Locate the cell with the specified text and output its [X, Y] center coordinate. 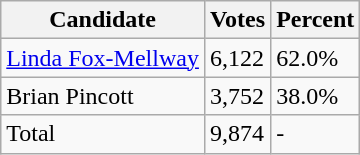
Percent [316, 20]
6,122 [237, 58]
3,752 [237, 96]
Linda Fox-Mellway [103, 58]
Total [103, 134]
9,874 [237, 134]
62.0% [316, 58]
Votes [237, 20]
Brian Pincott [103, 96]
Candidate [103, 20]
38.0% [316, 96]
- [316, 134]
